Output the (x, y) coordinate of the center of the cell containing the given text.  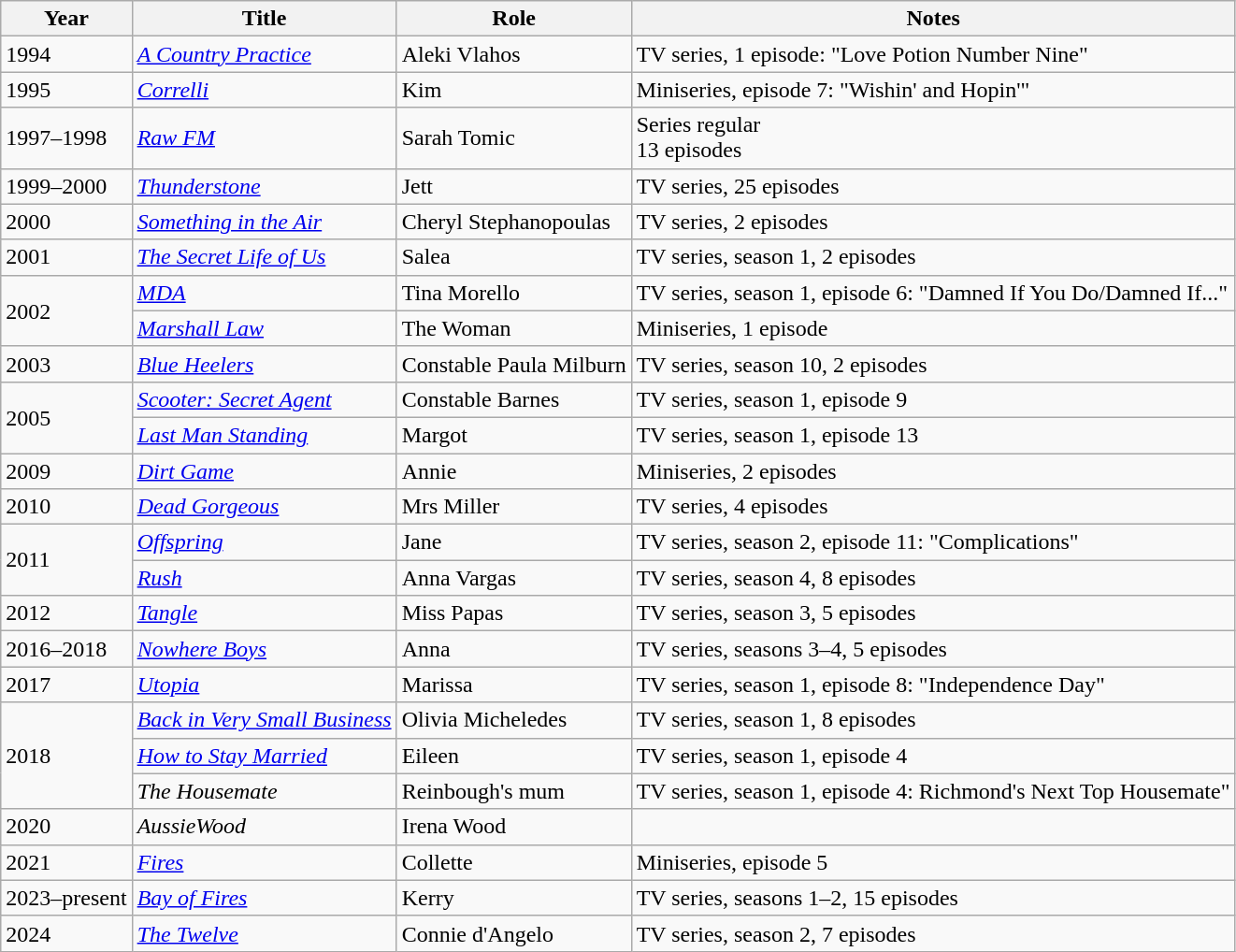
2012 (66, 613)
Cheryl Stephanopoulas (514, 222)
TV series, season 1, episode 4 (933, 756)
Fires (264, 862)
TV series, seasons 3–4, 5 episodes (933, 649)
Irena Wood (514, 827)
Kerry (514, 898)
Jane (514, 542)
The Secret Life of Us (264, 257)
Salea (514, 257)
2009 (66, 470)
Scooter: Secret Agent (264, 399)
Miss Papas (514, 613)
Reinbough's mum (514, 791)
TV series, season 1, episode 6: "Damned If You Do/Damned If..." (933, 293)
The Twelve (264, 933)
Series regular13 episodes (933, 138)
1995 (66, 90)
2017 (66, 685)
The Housemate (264, 791)
Annie (514, 470)
Blue Heelers (264, 364)
Offspring (264, 542)
TV series, season 1, 2 episodes (933, 257)
2021 (66, 862)
2018 (66, 756)
Marissa (514, 685)
Miniseries, episode 7: "Wishin' and Hopin'" (933, 90)
TV series, season 2, episode 11: "Complications" (933, 542)
Notes (933, 19)
Rush (264, 578)
2023–present (66, 898)
TV series, 1 episode: "Love Potion Number Nine" (933, 54)
Bay of Fires (264, 898)
TV series, 4 episodes (933, 507)
Constable Barnes (514, 399)
Raw FM (264, 138)
Kim (514, 90)
MDA (264, 293)
Correlli (264, 90)
TV series, 25 episodes (933, 186)
2005 (66, 417)
Anna (514, 649)
Back in Very Small Business (264, 720)
2010 (66, 507)
Olivia Micheledes (514, 720)
Something in the Air (264, 222)
Margot (514, 435)
Year (66, 19)
Jett (514, 186)
Marshall Law (264, 328)
TV series, season 1, episode 9 (933, 399)
Utopia (264, 685)
Tina Morello (514, 293)
The Woman (514, 328)
A Country Practice (264, 54)
Nowhere Boys (264, 649)
Last Man Standing (264, 435)
2024 (66, 933)
TV series, season 1, episode 8: "Independence Day" (933, 685)
2011 (66, 560)
Sarah Tomic (514, 138)
TV series, 2 episodes (933, 222)
TV series, season 3, 5 episodes (933, 613)
Collette (514, 862)
Miniseries, episode 5 (933, 862)
Role (514, 19)
Constable Paula Milburn (514, 364)
AussieWood (264, 827)
TV series, season 1, episode 13 (933, 435)
1994 (66, 54)
Mrs Miller (514, 507)
2000 (66, 222)
2002 (66, 310)
Dead Gorgeous (264, 507)
TV series, season 1, episode 4: Richmond's Next Top Housemate" (933, 791)
Tangle (264, 613)
Connie d'Angelo (514, 933)
How to Stay Married (264, 756)
1997–1998 (66, 138)
Anna Vargas (514, 578)
Aleki Vlahos (514, 54)
Title (264, 19)
1999–2000 (66, 186)
2016–2018 (66, 649)
Dirt Game (264, 470)
TV series, season 4, 8 episodes (933, 578)
2020 (66, 827)
TV series, season 1, 8 episodes (933, 720)
Miniseries, 2 episodes (933, 470)
Eileen (514, 756)
2003 (66, 364)
2001 (66, 257)
TV series, seasons 1–2, 15 episodes (933, 898)
TV series, season 2, 7 episodes (933, 933)
TV series, season 10, 2 episodes (933, 364)
Thunderstone (264, 186)
Miniseries, 1 episode (933, 328)
